Provide the [x, y] coordinate of the cell's center where the given text is located.  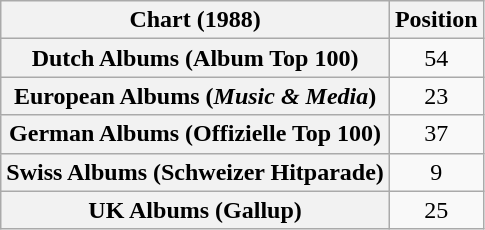
Chart (1988) [196, 20]
25 [436, 210]
54 [436, 58]
37 [436, 134]
European Albums (Music & Media) [196, 96]
German Albums (Offizielle Top 100) [196, 134]
23 [436, 96]
9 [436, 172]
Swiss Albums (Schweizer Hitparade) [196, 172]
Position [436, 20]
UK Albums (Gallup) [196, 210]
Dutch Albums (Album Top 100) [196, 58]
